Identify which cell holds the provided text, then report its (X, Y) central coordinate. 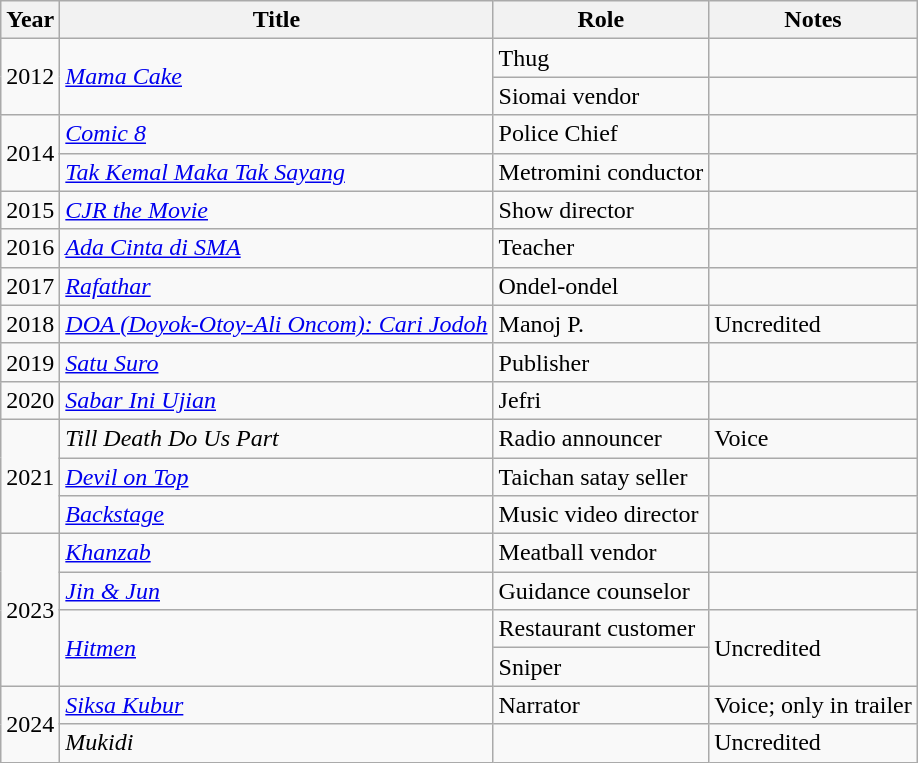
Satu Suro (276, 362)
2020 (30, 400)
Comic 8 (276, 134)
Publisher (601, 362)
2015 (30, 210)
Mama Cake (276, 77)
Siksa Kubur (276, 705)
Mukidi (276, 743)
Narrator (601, 705)
Voice; only in trailer (814, 705)
Guidance counselor (601, 591)
Hitmen (276, 648)
Sabar Ini Ujian (276, 400)
2014 (30, 153)
2018 (30, 324)
2012 (30, 77)
Radio announcer (601, 438)
Rafathar (276, 286)
Khanzab (276, 553)
Ada Cinta di SMA (276, 248)
2023 (30, 610)
2019 (30, 362)
Metromini conductor (601, 172)
Devil on Top (276, 477)
Title (276, 20)
2024 (30, 724)
Notes (814, 20)
Voice (814, 438)
Manoj P. (601, 324)
Sniper (601, 667)
Restaurant customer (601, 629)
CJR the Movie (276, 210)
Teacher (601, 248)
Siomai vendor (601, 96)
Role (601, 20)
Thug (601, 58)
Police Chief (601, 134)
2016 (30, 248)
Jefri (601, 400)
Meatball vendor (601, 553)
Music video director (601, 515)
Backstage (276, 515)
DOA (Doyok-Otoy-Ali Oncom): Cari Jodoh (276, 324)
Ondel-ondel (601, 286)
Tak Kemal Maka Tak Sayang (276, 172)
2021 (30, 476)
Till Death Do Us Part (276, 438)
2017 (30, 286)
Jin & Jun (276, 591)
Show director (601, 210)
Taichan satay seller (601, 477)
Year (30, 20)
